Find where the given text appears and provide that cell's center as [x, y] coordinate. 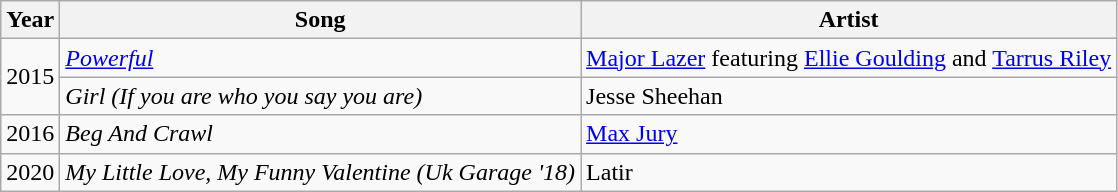
2020 [30, 172]
2016 [30, 134]
My Little Love, My Funny Valentine (Uk Garage '18) [320, 172]
Year [30, 20]
Max Jury [849, 134]
2015 [30, 77]
Major Lazer featuring Ellie Goulding and Tarrus Riley [849, 58]
Jesse Sheehan [849, 96]
Song [320, 20]
Girl (If you are who you say you are) [320, 96]
Powerful [320, 58]
Artist [849, 20]
Latir [849, 172]
Beg And Crawl [320, 134]
